Scan for the cell matching the given text and deliver its [x, y] coordinate at center. 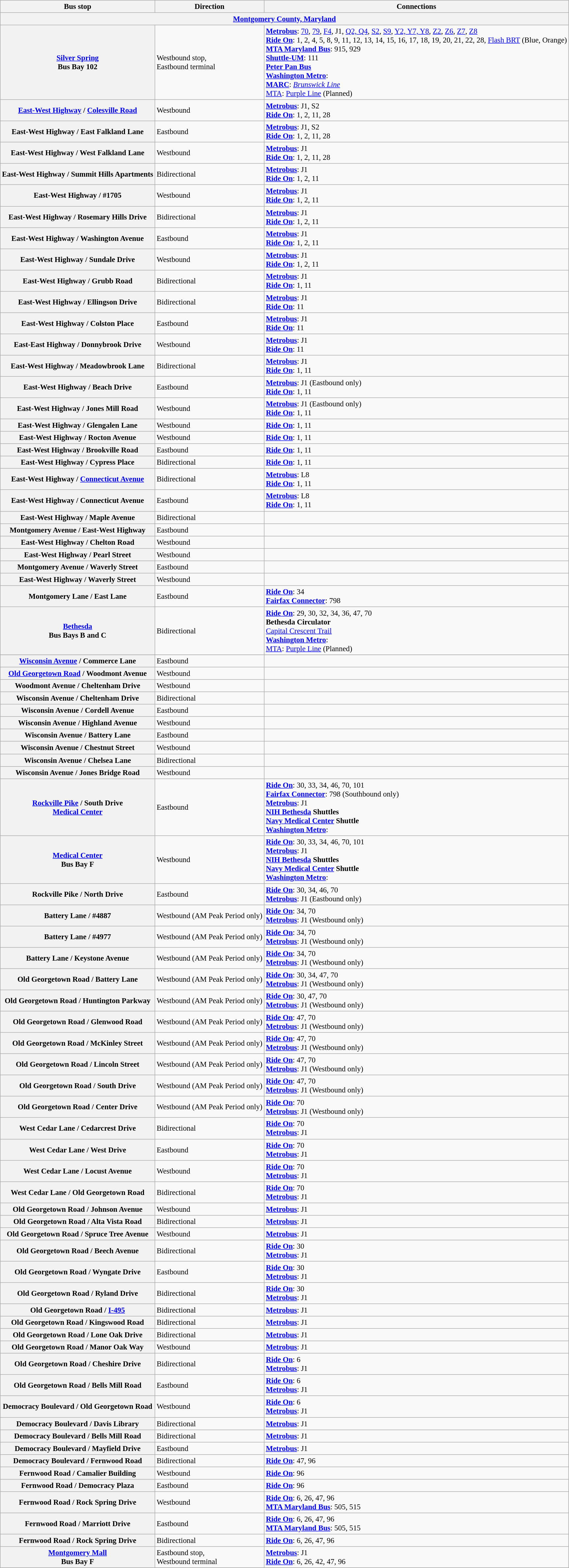
Ride On: 30, 34, 46, 70 Metrobus: J1 (Eastbound only) [416, 894]
Bus stop [78, 7]
Ride On: 70 Metrobus: J1 (Westbound only) [416, 1107]
Old Georgetown Road / Ryland Drive [78, 1293]
Connections [416, 7]
Old Georgetown Road / Woodmont Avenue [78, 674]
East-West Highway / East Falkland Lane [78, 132]
East-West Highway / Meadowbrook Lane [78, 366]
Bethesda Bus Bays B and C [78, 631]
East-West Highway / Glengalen Lane [78, 425]
Medical CenterBus Bay F [78, 859]
Democracy Boulevard / Fernwood Road [78, 1461]
East-West Highway / Rosemary Hills Drive [78, 217]
Old Georgetown Road / South Drive [78, 1086]
Ride On: 34 Fairfax Connector: 798 [416, 596]
Old Georgetown Road / Johnson Avenue [78, 1209]
Old Georgetown Road / Bells Mill Road [78, 1385]
Old Georgetown Road / Lone Oak Drive [78, 1335]
East-West Highway / West Falkland Lane [78, 153]
Battery Lane / #4977 [78, 937]
Rockville Pike / North Drive [78, 894]
Wisconsin Avenue / Commerce Lane [78, 661]
Ride On: 29, 30, 32, 34, 36, 47, 70 Bethesda Circulator Capital Crescent Trail Washington Metro: MTA: Purple Line (Planned) [416, 631]
Old Georgetown Road / Beech Avenue [78, 1251]
Old Georgetown Road / Spruce Tree Avenue [78, 1234]
Montgomery County, Maryland [285, 19]
Montgomery Avenue / Waverly Street [78, 567]
East-West Highway / Summit Hills Apartments [78, 174]
Rockville Pike / South DriveMedical Center [78, 807]
Old Georgetown Road / Battery Lane [78, 979]
Old Georgetown Road / Center Drive [78, 1107]
West Cedar Lane / Old Georgetown Road [78, 1192]
Old Georgetown Road / Manor Oak Way [78, 1347]
Battery Lane / #4887 [78, 915]
East-West Highway / Chelton Road [78, 542]
Ride On: 47, 96 [416, 1461]
East-East Highway / Donnybrook Drive [78, 345]
East-West Highway / Waverly Street [78, 579]
Westbound stop,Eastbound terminal [210, 63]
West Cedar Lane / Locust Avenue [78, 1171]
Old Georgetown Road / Alta Vista Road [78, 1222]
East-West Highway / Sundale Drive [78, 260]
West Cedar Lane / Cedarcrest Drive [78, 1128]
Ride On: 30, 33, 34, 46, 70, 101 Metrobus: J1 NIH Bethesda Shuttles Navy Medical Center Shuttle Washington Metro: [416, 859]
Wisconsin Avenue / Battery Lane [78, 735]
East-West Highway / Grubb Road [78, 281]
Wisconsin Avenue / Chelsea Lane [78, 760]
Fernwood Road / Camalier Building [78, 1473]
Old Georgetown Road / Lincoln Street [78, 1064]
Montgomery Lane / East Lane [78, 596]
East-West Highway / Cypress Place [78, 462]
Old Georgetown Road / Kingswood Road [78, 1322]
Fernwood Road / Marriott Drive [78, 1524]
Montgomery Mall Bus Bay F [78, 1557]
Wisconsin Avenue / Cordell Avenue [78, 711]
Ride On: 6, 26, 47, 96 [416, 1540]
Democracy Boulevard / Old Georgetown Road [78, 1407]
East-West Highway / Maple Avenue [78, 517]
Wisconsin Avenue / Chestnut Street [78, 748]
Battery Lane / Keystone Avenue [78, 958]
Democracy Boulevard / Davis Library [78, 1424]
Democracy Boulevard / Bells Mill Road [78, 1436]
East-West Highway / Washington Avenue [78, 238]
Montgomery Avenue / East-West Highway [78, 530]
East-West Highway / Beach Drive [78, 387]
Eastbound stop,Westbound terminal [210, 1557]
Wisconsin Avenue / Jones Bridge Road [78, 772]
East-West Highway / Rocton Avenue [78, 438]
East-West Highway / Brookville Road [78, 450]
Old Georgetown Road / I-495 [78, 1310]
East-West Highway / Ellingson Drive [78, 302]
Old Georgetown Road / Glenwood Road [78, 1022]
East-West Highway / Pearl Street [78, 555]
East-West Highway / Colesville Road [78, 111]
Metrobus: J1 Ride On: 1, 2, 11, 28 [416, 153]
East-West Highway / #1705 [78, 196]
Ride On: 30, 34, 47, 70 Metrobus: J1 (Westbound only) [416, 979]
Fernwood Road / Democracy Plaza [78, 1486]
Old Georgetown Road / Cheshire Drive [78, 1364]
Direction [210, 7]
Wisconsin Avenue / Highland Avenue [78, 723]
Old Georgetown Road / Wyngate Drive [78, 1272]
Woodmont Avenue / Cheltenham Drive [78, 686]
East-West Highway / Colston Place [78, 324]
Metrobus: J1 Ride On: 6, 26, 42, 47, 96 [416, 1557]
Silver SpringBus Bay 102 [78, 63]
Old Georgetown Road / McKinley Street [78, 1043]
Democracy Boulevard / Mayfield Drive [78, 1448]
West Cedar Lane / West Drive [78, 1149]
Ride On: 30, 47, 70 Metrobus: J1 (Westbound only) [416, 1001]
Old Georgetown Road / Huntington Parkway [78, 1001]
Wisconsin Avenue / Cheltenham Drive [78, 698]
East-West Highway / Jones Mill Road [78, 409]
